Output the [X, Y] coordinate of the center of the cell containing the given text.  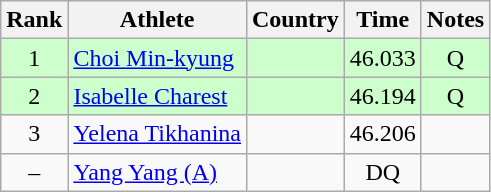
DQ [382, 172]
Rank [34, 20]
46.206 [382, 134]
Time [382, 20]
46.194 [382, 96]
– [34, 172]
2 [34, 96]
Isabelle Charest [158, 96]
Yang Yang (A) [158, 172]
Country [295, 20]
46.033 [382, 58]
3 [34, 134]
1 [34, 58]
Notes [455, 20]
Yelena Tikhanina [158, 134]
Athlete [158, 20]
Choi Min-kyung [158, 58]
